Scan for the cell matching the given text and deliver its (X, Y) coordinate at center. 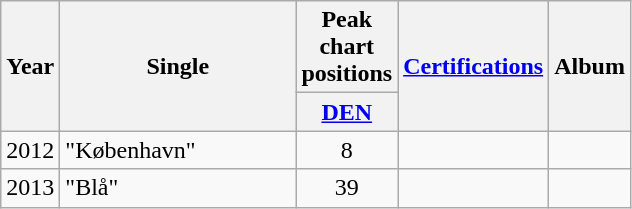
2013 (30, 188)
2012 (30, 150)
Peak chart positions (347, 47)
8 (347, 150)
DEN (347, 112)
"København" (178, 150)
39 (347, 188)
Album (590, 66)
"Blå" (178, 188)
Single (178, 66)
Certifications (474, 66)
Year (30, 66)
